Capture the cell that displays the provided text and extract its [x, y] central coordinate. 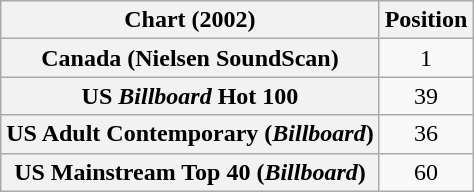
39 [426, 96]
1 [426, 58]
US Billboard Hot 100 [190, 96]
US Adult Contemporary (Billboard) [190, 134]
36 [426, 134]
60 [426, 172]
Position [426, 20]
US Mainstream Top 40 (Billboard) [190, 172]
Chart (2002) [190, 20]
Canada (Nielsen SoundScan) [190, 58]
